Find where the given text appears and provide that cell's center as (X, Y) coordinate. 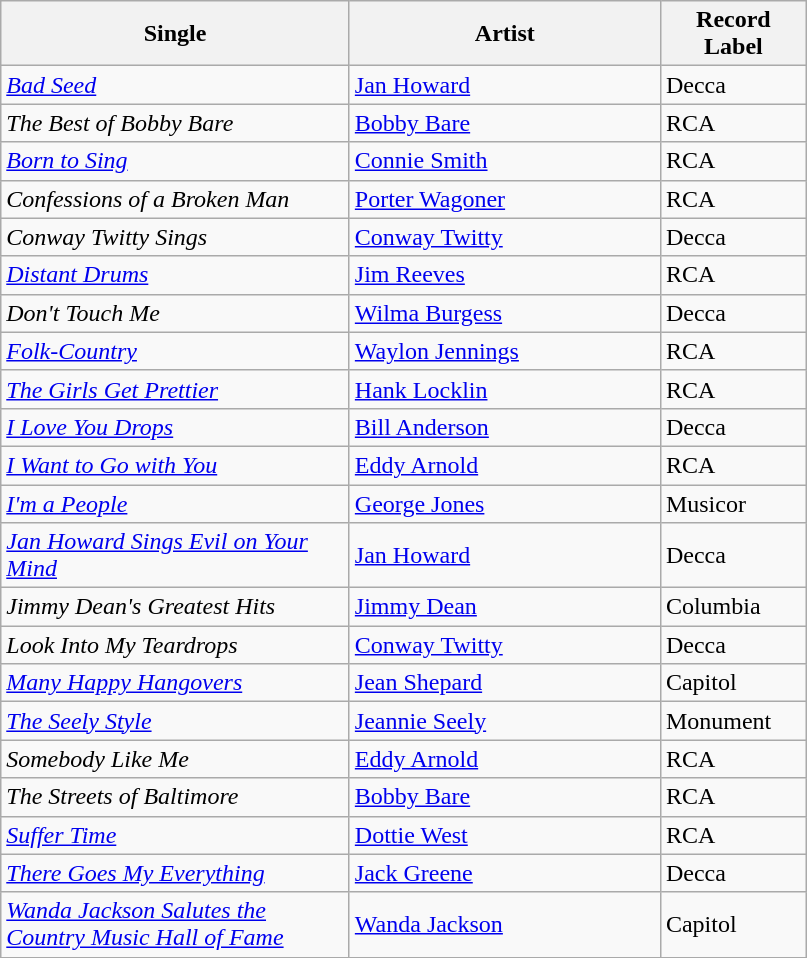
Jim Reeves (504, 275)
Jimmy Dean's Greatest Hits (176, 607)
Look Into My Teardrops (176, 645)
The Seely Style (176, 721)
Somebody Like Me (176, 759)
Jan Howard Sings Evil on Your Mind (176, 556)
The Girls Get Prettier (176, 389)
I'm a People (176, 503)
Columbia (733, 607)
Artist (504, 34)
I Want to Go with You (176, 465)
Wilma Burgess (504, 313)
Porter Wagoner (504, 199)
The Best of Bobby Bare (176, 123)
Conway Twitty Sings (176, 237)
Monument (733, 721)
Folk-Country (176, 351)
Bad Seed (176, 85)
Suffer Time (176, 835)
Many Happy Hangovers (176, 683)
Single (176, 34)
Musicor (733, 503)
Dottie West (504, 835)
Don't Touch Me (176, 313)
Wanda Jackson (504, 924)
Born to Sing (176, 161)
Waylon Jennings (504, 351)
Wanda Jackson Salutes the Country Music Hall of Fame (176, 924)
Jean Shepard (504, 683)
Connie Smith (504, 161)
Bill Anderson (504, 427)
The Streets of Baltimore (176, 797)
Distant Drums (176, 275)
Jeannie Seely (504, 721)
Record Label (733, 34)
Jimmy Dean (504, 607)
There Goes My Everything (176, 873)
Hank Locklin (504, 389)
Confessions of a Broken Man (176, 199)
Jack Greene (504, 873)
George Jones (504, 503)
I Love You Drops (176, 427)
